Detect which cell encompasses the target text, then output its [x, y] center coordinate. 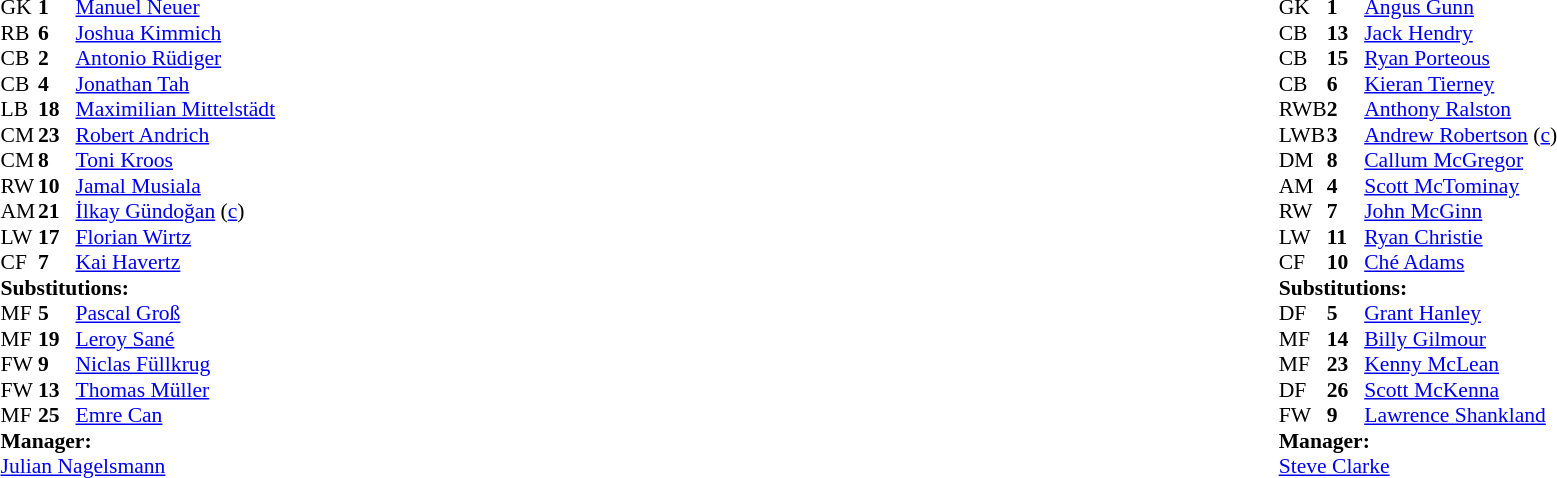
Callum McGregor [1460, 161]
Grant Hanley [1460, 313]
Billy Gilmour [1460, 339]
John McGinn [1460, 211]
Robert Andrich [176, 135]
Jack Hendry [1460, 33]
Jonathan Tah [176, 84]
25 [57, 415]
LB [19, 109]
LWB [1303, 135]
Andrew Robertson (c) [1460, 135]
RWB [1303, 109]
11 [1346, 237]
Ryan Christie [1460, 237]
17 [57, 237]
3 [1346, 135]
DM [1303, 161]
RB [19, 33]
Kieran Tierney [1460, 84]
Emre Can [176, 415]
Leroy Sané [176, 339]
15 [1346, 59]
Substitutions: [138, 288]
Maximilian Mittelstädt [176, 109]
Toni Kroos [176, 161]
Ché Adams [1460, 263]
Antonio Rüdiger [176, 59]
Joshua Kimmich [176, 33]
18 [57, 109]
İlkay Gündoğan (c) [176, 211]
Kenny McLean [1460, 365]
Scott McTominay [1460, 186]
Lawrence Shankland [1460, 415]
Florian Wirtz [176, 237]
Pascal Groß [176, 313]
Ryan Porteous [1460, 59]
Jamal Musiala [176, 186]
21 [57, 211]
Manager: [138, 441]
19 [57, 339]
Kai Havertz [176, 263]
26 [1346, 390]
14 [1346, 339]
Scott McKenna [1460, 390]
Niclas Füllkrug [176, 365]
Anthony Ralston [1460, 109]
Thomas Müller [176, 390]
